Determine the (x, y) coordinate at the center of the cell enclosing the given text.  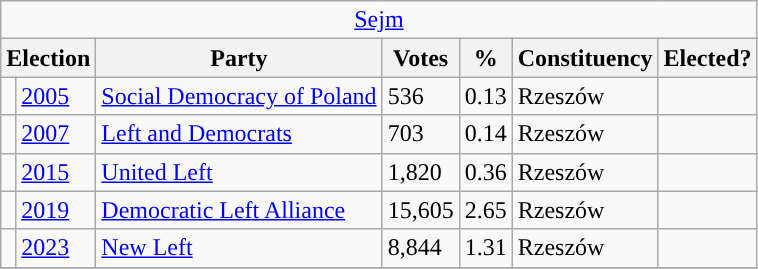
1.31 (486, 248)
2.65 (486, 210)
0.36 (486, 172)
Party (239, 58)
0.13 (486, 96)
2023 (56, 248)
2015 (56, 172)
Sejm (379, 20)
Election (48, 58)
% (486, 58)
United Left (239, 172)
New Left (239, 248)
1,820 (420, 172)
703 (420, 134)
15,605 (420, 210)
Democratic Left Alliance (239, 210)
Votes (420, 58)
536 (420, 96)
Constituency (585, 58)
0.14 (486, 134)
Left and Democrats (239, 134)
Elected? (708, 58)
2005 (56, 96)
2019 (56, 210)
Social Democracy of Poland (239, 96)
8,844 (420, 248)
2007 (56, 134)
